Find where the given text appears and provide that cell's center as [X, Y] coordinate. 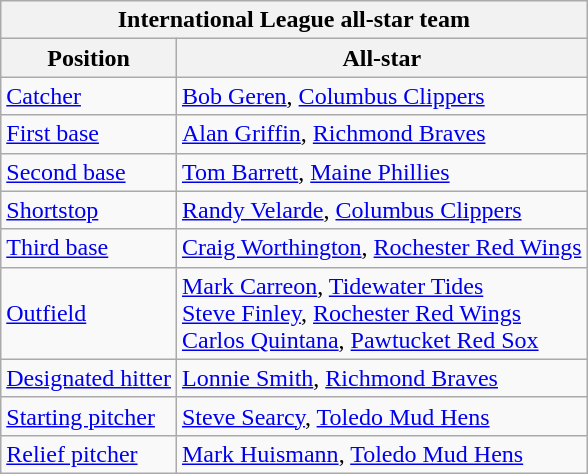
Starting pitcher [89, 416]
First base [89, 134]
Steve Searcy, Toledo Mud Hens [382, 416]
Shortstop [89, 210]
Alan Griffin, Richmond Braves [382, 134]
All-star [382, 58]
Bob Geren, Columbus Clippers [382, 96]
Position [89, 58]
Second base [89, 172]
Outfield [89, 313]
Mark Carreon, Tidewater Tides Steve Finley, Rochester Red Wings Carlos Quintana, Pawtucket Red Sox [382, 313]
Lonnie Smith, Richmond Braves [382, 378]
Randy Velarde, Columbus Clippers [382, 210]
Tom Barrett, Maine Phillies [382, 172]
Third base [89, 248]
Catcher [89, 96]
Designated hitter [89, 378]
Relief pitcher [89, 454]
Craig Worthington, Rochester Red Wings [382, 248]
International League all-star team [294, 20]
Mark Huismann, Toledo Mud Hens [382, 454]
